Return [x, y] of the center of cell containing provided text 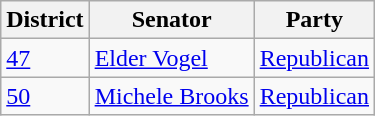
Party [314, 20]
Elder Vogel [172, 58]
Michele Brooks [172, 96]
47 [45, 58]
50 [45, 96]
Senator [172, 20]
District [45, 20]
